Locate the cell with the specified text and output its (x, y) center coordinate. 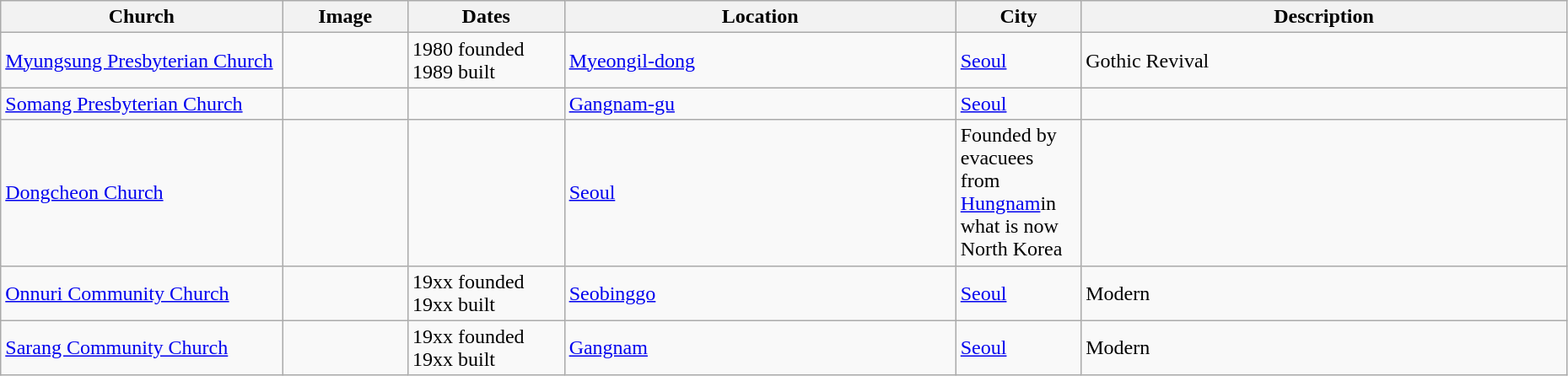
Sarang Community Church (142, 347)
Founded by evacuees from Hungnamin what is now North Korea (1019, 192)
Myeongil-dong (760, 61)
Seobinggo (760, 293)
Church (142, 17)
Dates (486, 17)
Somang Presbyterian Church (142, 104)
Image (346, 17)
1980 founded1989 built (486, 61)
City (1019, 17)
Dongcheon Church (142, 192)
Gothic Revival (1324, 61)
Gangnam (760, 347)
Location (760, 17)
Myungsung Presbyterian Church (142, 61)
Gangnam-gu (760, 104)
Description (1324, 17)
Onnuri Community Church (142, 293)
